Find where the given text appears and provide that cell's center as [x, y] coordinate. 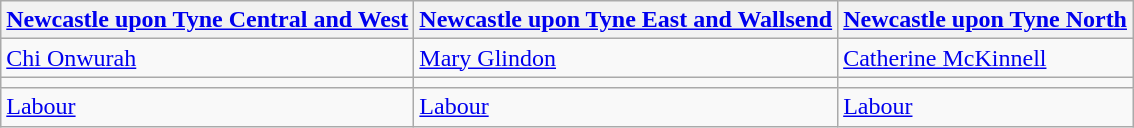
Mary Glindon [626, 58]
Newcastle upon Tyne North [986, 20]
Chi Onwurah [208, 58]
Catherine McKinnell [986, 58]
Newcastle upon Tyne East and Wallsend [626, 20]
Newcastle upon Tyne Central and West [208, 20]
